Detect which cell encompasses the target text, then output its (X, Y) center coordinate. 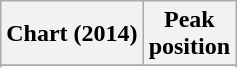
Chart (2014) (72, 34)
Peakposition (189, 34)
